Scan for the cell matching the given text and deliver its (X, Y) coordinate at center. 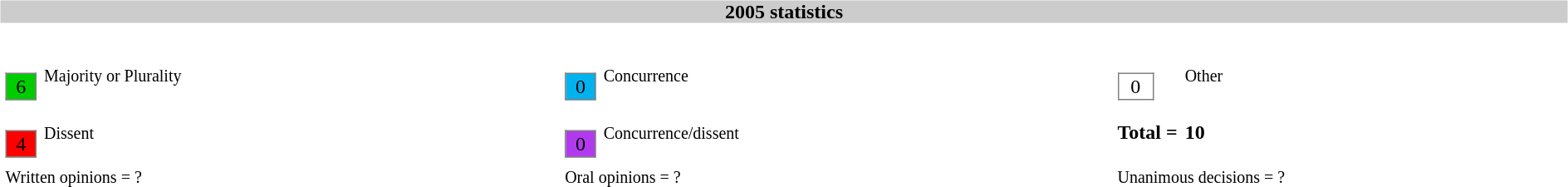
Other (1374, 76)
Total = (1148, 132)
Dissent (301, 132)
Concurrence/dissent (857, 132)
2005 statistics (784, 12)
Concurrence (857, 76)
10 (1374, 132)
Majority or Plurality (301, 76)
